For the text-containing cell, return its midpoint in [x, y] coordinate format. 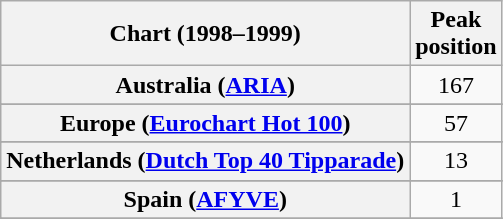
167 [456, 85]
13 [456, 161]
57 [456, 123]
1 [456, 199]
Chart (1998–1999) [206, 34]
Europe (Eurochart Hot 100) [206, 123]
Peakposition [456, 34]
Australia (ARIA) [206, 85]
Spain (AFYVE) [206, 199]
Netherlands (Dutch Top 40 Tipparade) [206, 161]
